From the cell containing the given text, extract its center point as [x, y] coordinate. 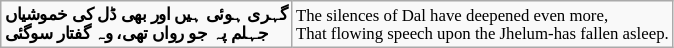
The silences of Dal have deepened even more,That flowing speech upon the Jhelum-has fallen asleep. [482, 24]
گہری ہوئی ہیں اور بھی ڈل کی خموشیاںجہلم پہ جو رواں تھی، وہ گفتار سوگئی [146, 24]
